Identify which cell holds the provided text, then report its (X, Y) central coordinate. 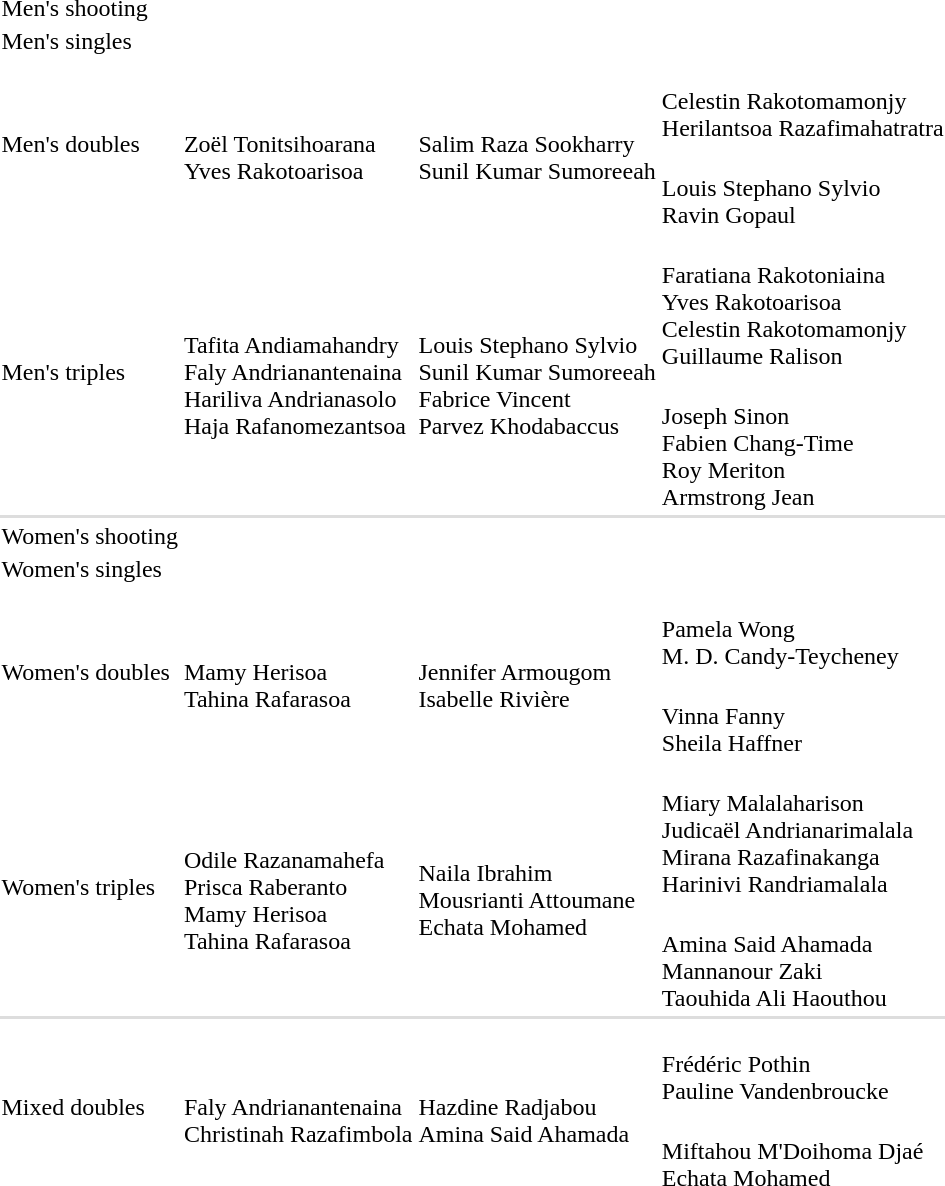
Women's triples (90, 887)
Odile RazanamahefaPrisca RaberantoMamy HerisoaTahina Rafarasoa (298, 887)
Louis Stephano SylvioSunil Kumar SumoreeahFabrice VincentParvez Khodabaccus (537, 372)
Joseph SinonFabien Chang-TimeRoy MeritonArmstrong Jean (802, 443)
Faratiana RakotoniainaYves RakotoarisoaCelestin RakotomamonjyGuillaume Ralison (802, 302)
Louis Stephano SylvioRavin Gopaul (802, 188)
Frédéric PothinPauline Vandenbroucke (802, 1064)
Men's doubles (90, 144)
Celestin RakotomamonjyHerilantsoa Razafimahatratra (802, 101)
Salim Raza SookharrySunil Kumar Sumoreeah (537, 144)
Vinna FannySheila Haffner (802, 716)
Zoël TonitsihoaranaYves Rakotoarisoa (298, 144)
Men's singles (90, 41)
Men's triples (90, 372)
Pamela WongM. D. Candy-Teycheney (802, 629)
Naila IbrahimMousrianti AttoumaneEchata Mohamed (537, 887)
Women's doubles (90, 672)
Women's singles (90, 569)
Women's shooting (90, 536)
Tafita AndiamahandryFaly AndrianantenainaHariliva AndrianasoloHaja Rafanomezantsoa (298, 372)
Mamy HerisoaTahina Rafarasoa (298, 672)
Amina Said AhamadaMannanour ZakiTaouhida Ali Haouthou (802, 958)
Miary MalalaharisonJudicaël AndrianarimalalaMirana RazafinakangaHarinivi Randriamalala (802, 830)
Jennifer ArmougomIsabelle Rivière (537, 672)
